Locate the cell with the specified text and output its (x, y) center coordinate. 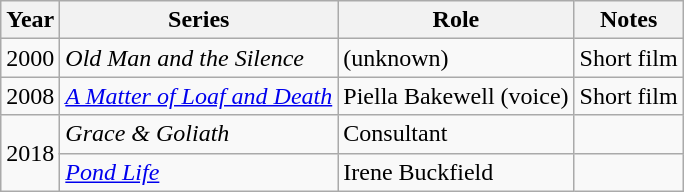
Pond Life (199, 172)
Old Man and the Silence (199, 58)
2000 (30, 58)
(unknown) (456, 58)
Consultant (456, 134)
Notes (628, 20)
Grace & Goliath (199, 134)
Series (199, 20)
A Matter of Loaf and Death (199, 96)
2008 (30, 96)
2018 (30, 153)
Year (30, 20)
Irene Buckfield (456, 172)
Role (456, 20)
Piella Bakewell (voice) (456, 96)
